Locate the cell with the specified text and output its [x, y] center coordinate. 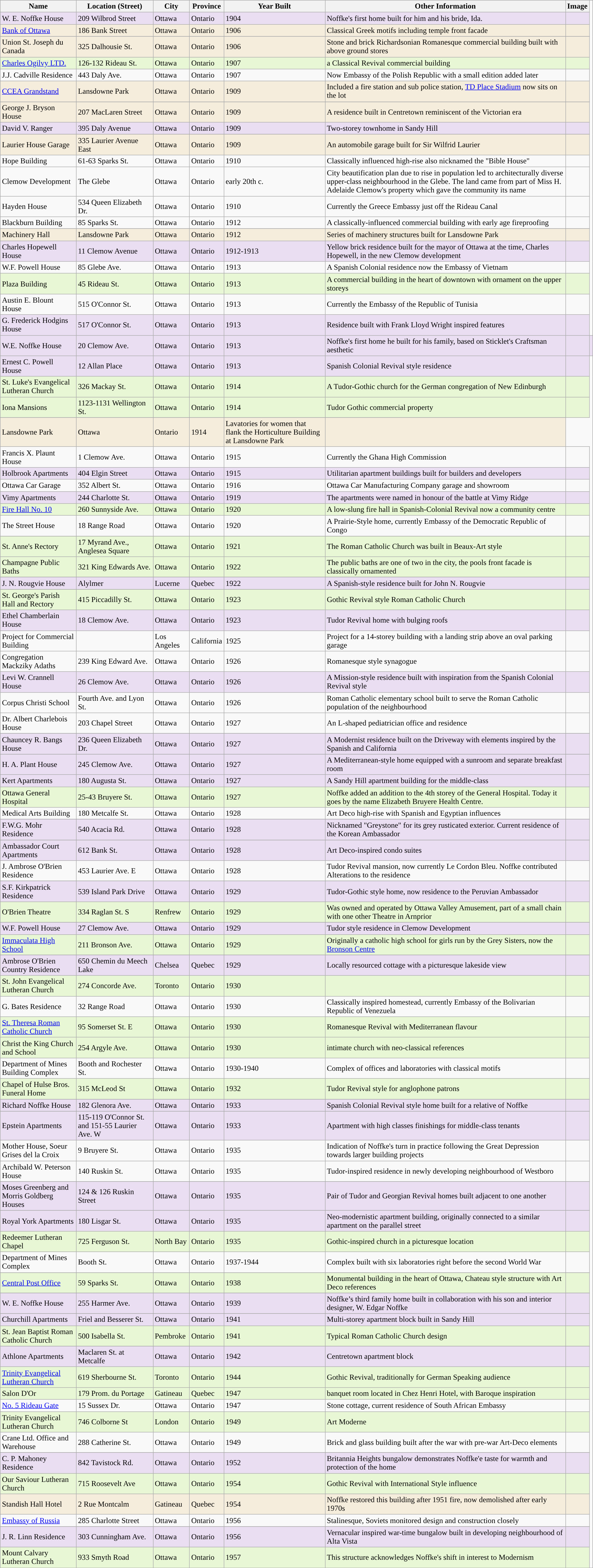
Pair of Tudor and Georgian Revival homes built adjacent to one another [445, 1196]
203 Chapel Street [115, 723]
No. 5 Rideau Gate [38, 1405]
The apartments were named in honour of the battle at Vimy Ridge [445, 497]
245 Clemow Ave. [115, 764]
An automobile garage built for Sir Wilfrid Laurier [445, 144]
17 Myrand Ave., Anglesea Square [115, 546]
early 20th c. [275, 181]
95 Somerset St. E [115, 1027]
Monumental building in the heart of Ottawa, Chateau style structure with Art Deco references [445, 1283]
Gothic Revival style Roman Catholic Church [445, 599]
Ambassador Court Apartments [38, 850]
Brick and glass building built after the war with pre-war Art-Deco elements [445, 1443]
O'Brien Theatre [38, 912]
Our Saviour Lutheran Church [38, 1484]
15 Sussex Dr. [115, 1405]
Congregation Mackziky Adaths [38, 662]
2 Rue Montcalm [115, 1504]
Year Built [275, 6]
Central Post Office [38, 1283]
Athlone Apartments [38, 1357]
1944 [275, 1377]
Tudor Revival mansion, now currently Le Cordon Bleu. Noffke contributed Alterations to the residence [445, 871]
Ernest C. Powell House [38, 366]
Mother House, Soeur Grises del la Croix [38, 1151]
A classically-influenced commercial building with early age fireproofing [445, 223]
1932 [275, 1089]
Corpus Christi School [38, 703]
Vimy Apartments [38, 497]
St. Theresa Roman Catholic Church [38, 1027]
Archibald W. Peterson House [38, 1171]
Chelsea [171, 965]
Hayden House [38, 206]
Britannia Heights bungalow demonstrates Noffke'e taste for warmth and protection of the home [445, 1463]
Stone and brick Richardsonian Romanesque commercial building built with above ground stores [445, 47]
Noffke added an addition to the 4th storey of the General Hospital. Today it goes by the name Elizabeth Bruyere Health Centre. [445, 797]
1921 [275, 546]
1937-1944 [275, 1262]
334 Raglan St. S [115, 912]
Fourth Ave. and Lyon St. [115, 703]
326 Mackay St. [115, 387]
Department of Mines Complex [38, 1262]
Originally a catholic high school for girls run by the Grey Sisters, now the Bronson Centre [445, 944]
1942 [275, 1357]
David V. Ranger [38, 128]
124 & 126 Ruskin Street [115, 1196]
The Glebe [115, 181]
G. Bates Residence [38, 1007]
26 Clemow Ave. [115, 682]
Ottawa General Hospital [38, 797]
59 Sparks St. [115, 1283]
Laurier House Garage [38, 144]
500 Isabella St. [115, 1336]
A Tudor-Gothic church for the German congregation of New Edinburgh [445, 387]
St. Anne's Rectory [38, 546]
Tudor-Gothic style home, now residence to the Peruvian Ambassador [445, 891]
Lavatories for women that flank the Horticulture Building at Lansdowne Park [275, 432]
Locally resourced cottage with a picturesque lakeside view [445, 965]
Ambrose O'Brien Country Residence [38, 965]
Name [38, 6]
321 King Edwards Ave. [115, 567]
Noffke restored this building after 1951 fire, now demolished after early 1970s [445, 1504]
St. Jean Baptist Roman Catholic Church [38, 1336]
Charles Hopewell House [38, 251]
Project for a 14-storey building with a landing strip above an oval parking garage [445, 641]
A commercial building in the heart of downtown with ornament on the upper storeys [445, 284]
Champagne Public Baths [38, 567]
Kert Apartments [38, 781]
1925 [275, 641]
725 Ferguson St. [115, 1241]
443 Daly Ave. [115, 75]
Art Deco-inspired condo suites [445, 850]
Ottawa Car Manufacturing Company garage and showroom [445, 485]
A Modernist residence built on the Driveway with elements inspired by the Spanish and California [445, 744]
J. N. Rougvie House [38, 583]
85 Glebe Ave. [115, 267]
Chapel of Hulse Bros. Funeral Home [38, 1089]
453 Laurier Ave. E [115, 871]
Classically influenced high-rise also nicknamed the "Bible House" [445, 161]
315 McLeod St [115, 1089]
Standish Hall Hotel [38, 1504]
banquet room located in Chez Henri Hotel, with Baroque inspiration [445, 1393]
115-119 O'Connor St. and 151-55 Laurier Ave. W [115, 1126]
Utilitarian apartment buildings built for builders and developers [445, 473]
Complex built with six laboratories right before the second World War [445, 1262]
9 Bruyere St. [115, 1151]
180 Metcalfe St. [115, 813]
Now Embassy of the Polish Republic with a small edition added later [445, 75]
Neo-modernistic apartment building, originally connected to a similar apartment on the parallel street [445, 1221]
Two-storey townhome in Sandy Hill [445, 128]
1916 [275, 485]
Churchill Apartments [38, 1320]
C. P. Mahoney Residence [38, 1463]
Art Moderne [445, 1422]
1912-1913 [275, 251]
Multi-storey apartment block built in Sandy Hill [445, 1320]
244 Charlotte St. [115, 497]
534 Queen Elizabeth Dr. [115, 206]
Christ the King Church and School [38, 1048]
Machinery Hall [38, 235]
Included a fire station and sub police station, TD Place Stadium now sits on the lot [445, 91]
180 Augusta St. [115, 781]
Crane Ltd. Office and Warehouse [38, 1443]
Friel and Besserer St. [115, 1320]
746 Colborne St [115, 1422]
Royal York Apartments [38, 1221]
255 Harmer Ave. [115, 1303]
Salon D'Or [38, 1393]
J.J. Cadville Residence [38, 75]
239 King Edward Ave. [115, 662]
Booth and Rochester St. [115, 1068]
25-43 Bruyere St. [115, 797]
North Bay [171, 1241]
Gothic Revival, traditionally for German Speaking audience [445, 1377]
Plaza Building [38, 284]
Chauncey R. Bangs House [38, 744]
285 Charlotte Street [115, 1521]
Centretown apartment block [445, 1357]
Redeemer Lutheran Chapel [38, 1241]
Stalinesque, Soviets monitored design and construction closely [445, 1521]
Nicknamed "Greystone" for its grey rusticated exterior. Current residence of the Korean Ambassador [445, 830]
Immaculata High School [38, 944]
20 Clemow Ave. [115, 346]
842 Tavistock Rd. [115, 1463]
Department of Mines Building Complex [38, 1068]
Dr. Albert Charlebois House [38, 723]
Romanesque style synagogue [445, 662]
S.F. Kirkpatrick Residence [38, 891]
Medical Arts Building [38, 813]
Currently the Ghana High Commission [445, 457]
City [171, 6]
G. Frederick Hodgins House [38, 325]
Currently the Greece Embassy just off the Rideau Canal [445, 206]
London [171, 1422]
Bank of Ottawa [38, 30]
Province [207, 6]
Charles Ogilvy LTD. [38, 63]
Tudor Revival home with bulging roofs [445, 620]
J. R. Linn Residence [38, 1537]
A Mission-style residence built with inspiration from the Spanish Colonial Revival style [445, 682]
Blackburn Building [38, 223]
George J. Bryson House [38, 112]
Levi W. Crannell House [38, 682]
182 Glenora Ave. [115, 1105]
An L-shaped pediatrician office and residence [445, 723]
Vernacular inspired war-time bungalow built in developing neighbourhood of Alta Vista [445, 1537]
126-132 Rideau St. [115, 63]
St. John Evangelical Lutheran Church [38, 986]
Noffke's first home built for him and his bride, Ida. [445, 18]
Typical Roman Catholic Church design [445, 1336]
1952 [275, 1463]
274 Concorde Ave. [115, 986]
325 Dalhousie St. [115, 47]
1938 [275, 1283]
1930-1940 [275, 1068]
Romanesque Revival with Mediterranean flavour [445, 1027]
California [207, 641]
1904 [275, 18]
540 Acacia Rd. [115, 830]
a Classical Revival commercial building [445, 63]
1 Clemow Ave. [115, 457]
211 Bronson Ave. [115, 944]
Complex of offices and laboratories with classical motifs [445, 1068]
Renfrew [171, 912]
Apartment with high classes finishings for middle-class tenants [445, 1126]
A residence built in Centretown reminiscent of the Victorian era [445, 112]
61-63 Sparks St. [115, 161]
Residence built with Frank Lloyd Wright inspired features [445, 325]
209 Wilbrod Street [115, 18]
Los Angeles [171, 641]
Currently the Embassy of the Republic of Tunisia [445, 304]
H. A. Plant House [38, 764]
Lucerne [171, 583]
Art Deco high-rise with Spanish and Egyptian influences [445, 813]
352 Albert St. [115, 485]
The Roman Catholic Church was built in Beaux-Art style [445, 546]
18 Clemow Ave. [115, 620]
288 Catherine St. [115, 1443]
Gothic Revival with International Style influence [445, 1484]
515 O'Connor St. [115, 304]
Holbrook Apartments [38, 473]
85 Sparks St. [115, 223]
140 Ruskin St. [115, 1171]
11 Clemow Avenue [115, 251]
The Street House [38, 526]
715 Roosevelt Ave [115, 1484]
A Prairie-Style home, currently Embassy of the Democratic Republic of Congo [445, 526]
Pembroke [171, 1336]
Noffke's first home he built for his family, based on Sticklet's Craftsman aesthetic [445, 346]
Maclaren St. at Metcalfe [115, 1357]
Classically inspired homestead, currently Embassy of the Bolivarian Republic of Venezuela [445, 1007]
Location (Street) [115, 6]
32 Range Road [115, 1007]
612 Bank St. [115, 850]
404 Elgin Street [115, 473]
Mount Calvary Lutheran Church [38, 1557]
W.E. Noffke House [38, 346]
1957 [275, 1557]
Gothic-inspired church in a picturesque location [445, 1241]
Stone cottage, current residence of South African Embassy [445, 1405]
This structure acknowledges Noffke's shift in interest to Modernism [445, 1557]
Other Information [445, 6]
1123-1131 Wellington St. [115, 407]
207 MacLaren Street [115, 112]
236 Queen Elizabeth Dr. [115, 744]
J. Ambrose O'Brien Residence [38, 871]
Spanish Colonial Revival style home built for a relative of Noffke [445, 1105]
Roman Catholic elementary school built to serve the Roman Catholic population of the neighbourhood [445, 703]
303 Cunningham Ave. [115, 1537]
335 Laurier Avenue East [115, 144]
St. Luke's Evangelical Lutheran Church [38, 387]
A low-slung fire hall in Spanish-Colonial Revival now a community centre [445, 510]
Richard Noffke House [38, 1105]
intimate church with neo-classical references [445, 1048]
539 Island Park Drive [115, 891]
Noffke’s third family home built in collaboration with his son and interior designer, W. Edgar Noffke [445, 1303]
933 Smyth Road [115, 1557]
Was owned and operated by Ottawa Valley Amusement, part of a small chain with one other Theatre in Arnprior [445, 912]
517 O'Connor St. [115, 325]
A Mediterranean-style home equipped with a sunroom and separate breakfast room [445, 764]
Indication of Noffke's turn in practice following the Great Depression towards larger building projects [445, 1151]
Tudor Revival style for anglophone patrons [445, 1089]
619 Sherbourne St. [115, 1377]
Classical Greek motifs including temple front facade [445, 30]
The public baths are one of two in the city, the pools front facade is classically ornamented [445, 567]
415 Piccadilly St. [115, 599]
Image [577, 6]
Moses Greenberg and Morris Goldberg Houses [38, 1196]
12 Allan Place [115, 366]
Ethel Chamberlain House [38, 620]
Spanish Colonial Revival style residence [445, 366]
Tudor Gothic commercial property [445, 407]
45 Rideau St. [115, 284]
Ottawa Car Garage [38, 485]
650 Chemin du Meech Lake [115, 965]
Francis X. Plaunt House [38, 457]
F.W.G. Mohr Residence [38, 830]
CCEA Grandstand [38, 91]
Epstein Apartments [38, 1126]
Austin E. Blount House [38, 304]
Tudor-inspired residence in newly developing neighbourhood of Westboro [445, 1171]
Fire Hall No. 10 [38, 510]
186 Bank Street [115, 30]
Booth St. [115, 1262]
180 Lisgar St. [115, 1221]
Iona Mansions [38, 407]
A Spanish-style residence built for John N. Rougvie [445, 583]
Tudor style residence in Clemow Development [445, 928]
395 Daly Avenue [115, 128]
Project for Commercial Building [38, 641]
18 Range Road [115, 526]
A Sandy Hill apartment building for the middle-class [445, 781]
Hope Building [38, 161]
Clemow Development [38, 181]
St. George's Parish Hall and Rectory [38, 599]
27 Clemow Ave. [115, 928]
Yellow brick residence built for the mayor of Ottawa at the time, Charles Hopewell, in the new Clemow development [445, 251]
Alylmer [115, 583]
Embassy of Russia [38, 1521]
Series of machinery structures built for Lansdowne Park [445, 235]
1919 [275, 497]
A Spanish Colonial residence now the Embassy of Vietnam [445, 267]
254 Argyle Ave. [115, 1048]
260 Sunnyside Ave. [115, 510]
Union St. Joseph du Canada [38, 47]
179 Prom. du Portage [115, 1393]
1939 [275, 1303]
